Return the (X, Y) coordinate for the center point of the cell that contains the specified text.  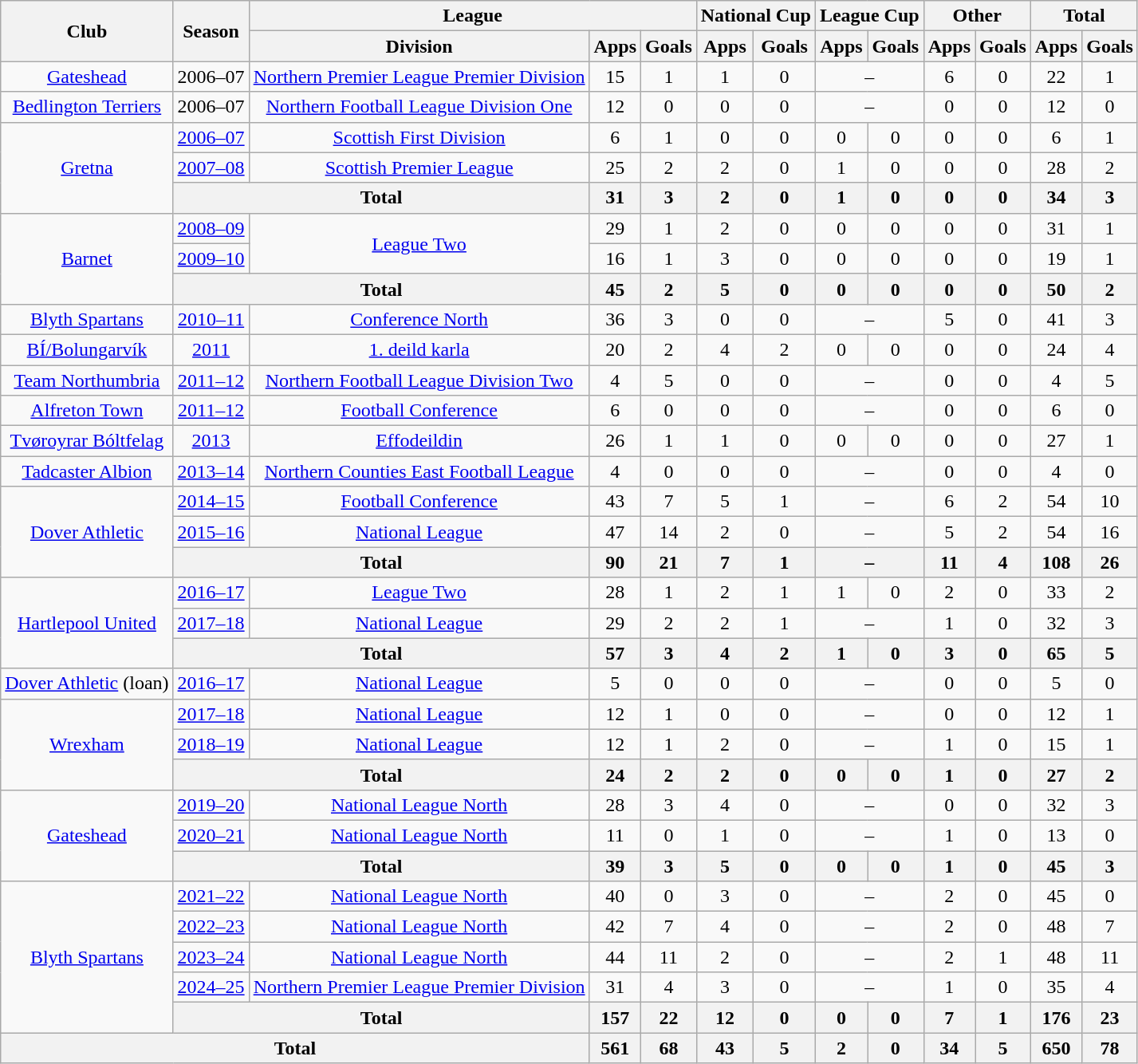
2007–08 (211, 167)
Northern Football League Division One (419, 107)
Northern Football League Division Two (419, 380)
Alfreton Town (87, 411)
650 (1056, 1048)
42 (615, 927)
League Cup (869, 16)
10 (1110, 502)
21 (669, 562)
2009–10 (211, 258)
Barnet (87, 258)
561 (615, 1048)
14 (669, 532)
Team Northumbria (87, 380)
2020–21 (211, 835)
78 (1110, 1048)
BÍ/Bolungarvík (87, 349)
23 (1110, 1018)
Dover Athletic (87, 532)
2008–09 (211, 228)
47 (615, 532)
League (472, 16)
40 (615, 897)
Tvøroyrar Bóltfelag (87, 441)
13 (1056, 835)
68 (669, 1048)
90 (615, 562)
2013 (211, 441)
2014–15 (211, 502)
Conference North (419, 319)
Club (87, 31)
Gretna (87, 167)
65 (1056, 653)
Scottish Premier League (419, 167)
Hartlepool United (87, 623)
Northern Counties East Football League (419, 471)
2019–20 (211, 805)
108 (1056, 562)
1. deild karla (419, 349)
57 (615, 653)
176 (1056, 1018)
157 (615, 1018)
National Cup (756, 16)
2018–19 (211, 744)
Other (977, 16)
Season (211, 31)
41 (1056, 319)
Tadcaster Albion (87, 471)
2022–23 (211, 927)
Dover Athletic (loan) (87, 684)
44 (615, 957)
33 (1056, 593)
Division (419, 46)
35 (1056, 987)
2013–14 (211, 471)
36 (615, 319)
Bedlington Terriers (87, 107)
2021–22 (211, 897)
2011 (211, 349)
50 (1056, 289)
39 (615, 865)
Scottish First Division (419, 137)
19 (1056, 258)
20 (615, 349)
2015–16 (211, 532)
2024–25 (211, 987)
2023–24 (211, 957)
2010–11 (211, 319)
Effodeildin (419, 441)
25 (615, 167)
Wrexham (87, 744)
